Extract the (X, Y) coordinate from the center of the cell holding the provided text.  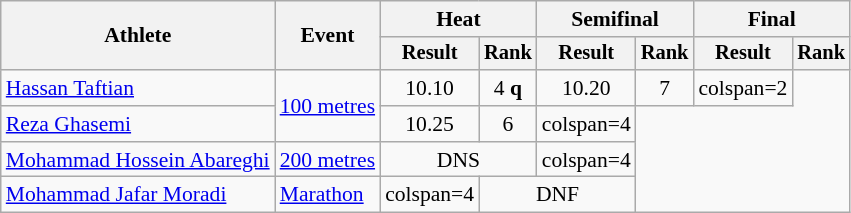
Mohammad Hossein Abareghi (138, 160)
Marathon (328, 195)
Final (772, 19)
6 (508, 124)
Athlete (138, 36)
colspan=2 (742, 88)
Heat (458, 19)
100 metres (328, 106)
10.20 (586, 88)
200 metres (328, 160)
10.10 (430, 88)
Hassan Taftian (138, 88)
10.25 (430, 124)
Event (328, 36)
Mohammad Jafar Moradi (138, 195)
7 (665, 88)
Semifinal (616, 19)
DNS (458, 160)
4 q (508, 88)
DNF (558, 195)
Reza Ghasemi (138, 124)
